Extract the [x, y] coordinate from the center of the cell holding the provided text.  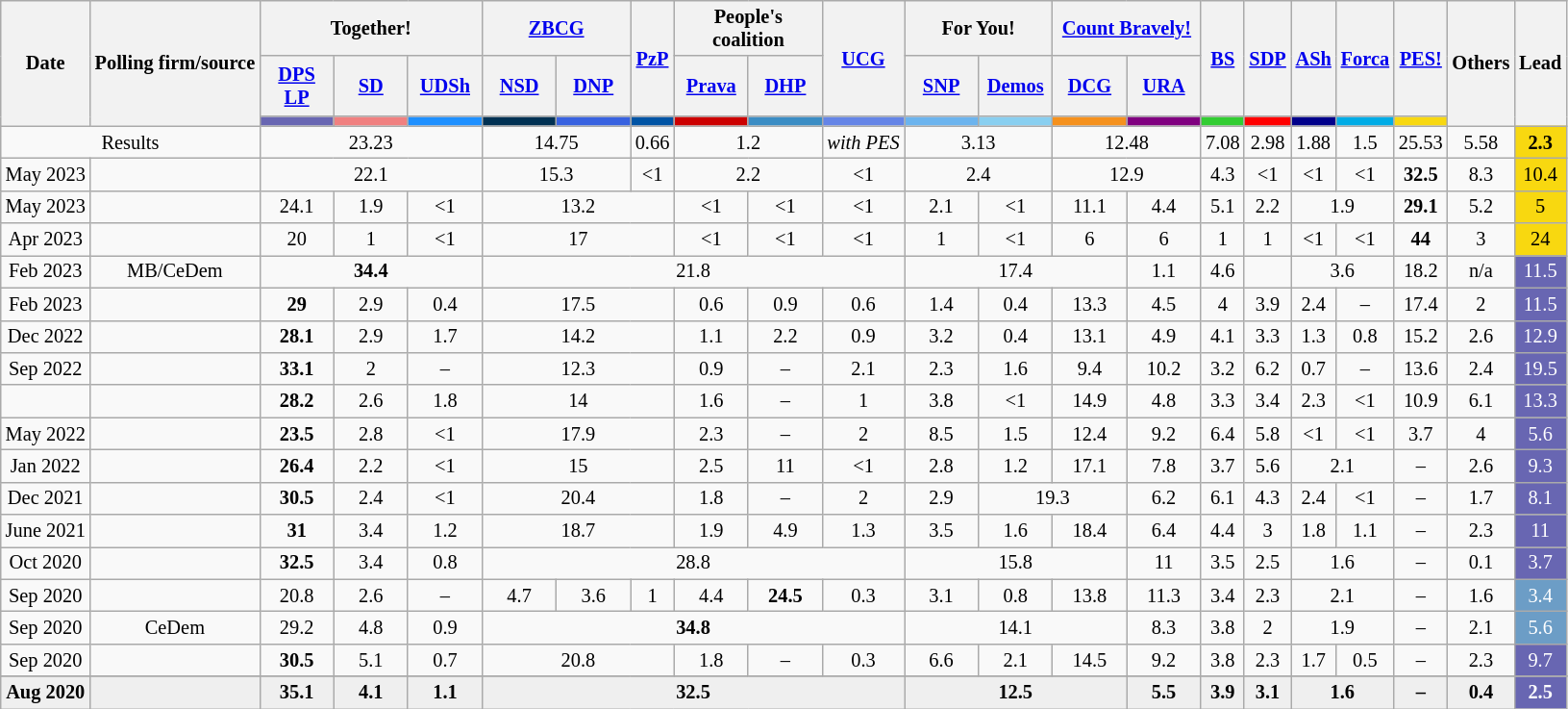
ZBCG [557, 28]
19.5 [1540, 368]
24.1 [296, 207]
4.5 [1163, 304]
14.1 [1015, 628]
Dec 2022 [46, 337]
9.3 [1540, 466]
23.5 [296, 434]
Together! [371, 28]
Aug 2020 [46, 693]
22.1 [371, 174]
PES! [1421, 58]
9.4 [1090, 368]
8.5 [940, 434]
SNP [940, 87]
14.5 [1090, 660]
25.53 [1421, 142]
5.5 [1163, 693]
Apr 2023 [46, 240]
n/a [1481, 271]
Others [1481, 63]
Count Bravely! [1127, 28]
5 [1540, 207]
19.3 [1053, 498]
15.8 [1015, 563]
18.4 [1090, 531]
17.9 [579, 434]
14.2 [579, 337]
28.2 [296, 401]
15.2 [1421, 337]
with PES [863, 142]
17 [579, 240]
24 [1540, 240]
7.8 [1163, 466]
24.5 [784, 595]
31 [296, 531]
Jan 2022 [46, 466]
10.4 [1540, 174]
15.3 [557, 174]
29 [296, 304]
29.1 [1421, 207]
7.08 [1223, 142]
9.7 [1540, 660]
Forca [1365, 58]
DPSLP [296, 87]
35.1 [296, 693]
UCG [863, 58]
0.5 [1365, 660]
People's coalition [748, 28]
Dec 2021 [46, 498]
34.8 [694, 628]
DHP [784, 87]
17.1 [1090, 466]
12.4 [1090, 434]
4.7 [519, 595]
For You! [978, 28]
8.1 [1540, 498]
ASh [1313, 58]
Oct 2020 [46, 563]
2.98 [1267, 142]
DNP [594, 87]
SDP [1267, 58]
BS [1223, 58]
Prava [711, 87]
14 [579, 401]
0.66 [652, 142]
20.4 [579, 498]
DCG [1090, 87]
PzP [652, 58]
5.2 [1481, 207]
Lead [1540, 63]
44 [1421, 240]
11.1 [1090, 207]
0.1 [1481, 563]
5.8 [1267, 434]
23.23 [371, 142]
33.1 [296, 368]
20 [296, 240]
13.2 [579, 207]
Date [46, 63]
URA [1163, 87]
Sep 2022 [46, 368]
1.88 [1313, 142]
17.5 [579, 304]
13.6 [1421, 368]
May 2022 [46, 434]
CeDem [175, 628]
11.3 [1163, 595]
13.1 [1090, 337]
14.9 [1090, 401]
10.2 [1163, 368]
3.13 [978, 142]
June 2021 [46, 531]
SD [371, 87]
29.2 [296, 628]
12.3 [579, 368]
10.9 [1421, 401]
12.48 [1127, 142]
15 [579, 466]
NSD [519, 87]
26.4 [296, 466]
18.2 [1421, 271]
Polling firm/source [175, 63]
UDSh [444, 87]
14.75 [557, 142]
6.6 [940, 660]
28.1 [296, 337]
34.4 [371, 271]
12.5 [1015, 693]
5.58 [1481, 142]
4.6 [1223, 271]
28.8 [694, 563]
13.8 [1090, 595]
MB/CeDem [175, 271]
Results [131, 142]
1.4 [940, 304]
Demos [1015, 87]
21.8 [694, 271]
18.7 [579, 531]
